Search for the cell housing the specified text and yield its [x, y] center coordinate. 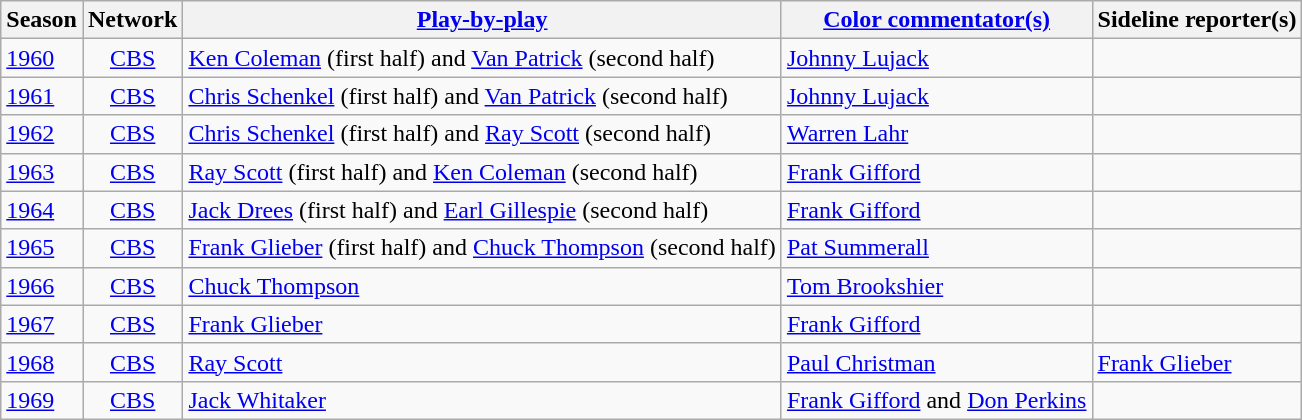
Sideline reporter(s) [1197, 20]
Season [42, 20]
1960 [42, 58]
Ray Scott (first half) and Ken Coleman (second half) [482, 172]
Warren Lahr [936, 134]
1966 [42, 286]
Color commentator(s) [936, 20]
1967 [42, 324]
Pat Summerall [936, 248]
Chris Schenkel (first half) and Ray Scott (second half) [482, 134]
Paul Christman [936, 362]
Chris Schenkel (first half) and Van Patrick (second half) [482, 96]
Ken Coleman (first half) and Van Patrick (second half) [482, 58]
Chuck Thompson [482, 286]
Network [132, 20]
Jack Drees (first half) and Earl Gillespie (second half) [482, 210]
1962 [42, 134]
Tom Brookshier [936, 286]
1968 [42, 362]
Jack Whitaker [482, 400]
1963 [42, 172]
Frank Gifford and Don Perkins [936, 400]
Ray Scott [482, 362]
Play-by-play [482, 20]
1961 [42, 96]
Frank Glieber (first half) and Chuck Thompson (second half) [482, 248]
1969 [42, 400]
1965 [42, 248]
1964 [42, 210]
